Provide the (x, y) coordinate of the cell's center where the given text is located.  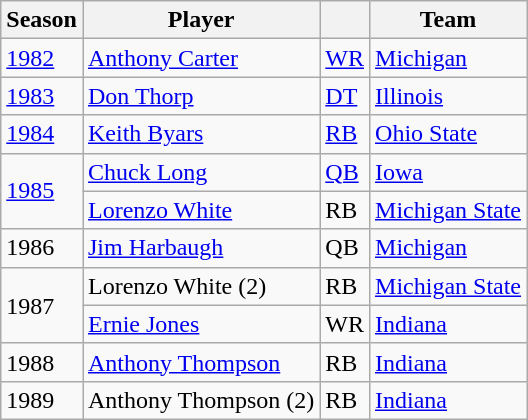
1989 (42, 400)
Iowa (448, 172)
1983 (42, 96)
Lorenzo White (200, 210)
1982 (42, 58)
1984 (42, 134)
Anthony Thompson (200, 362)
1988 (42, 362)
Team (448, 20)
Jim Harbaugh (200, 248)
DT (345, 96)
Don Thorp (200, 96)
Lorenzo White (2) (200, 286)
Season (42, 20)
Ohio State (448, 134)
Keith Byars (200, 134)
Chuck Long (200, 172)
Anthony Thompson (2) (200, 400)
1987 (42, 305)
1986 (42, 248)
Ernie Jones (200, 324)
Player (200, 20)
1985 (42, 191)
Illinois (448, 96)
Anthony Carter (200, 58)
